Capture the cell that displays the provided text and extract its (X, Y) central coordinate. 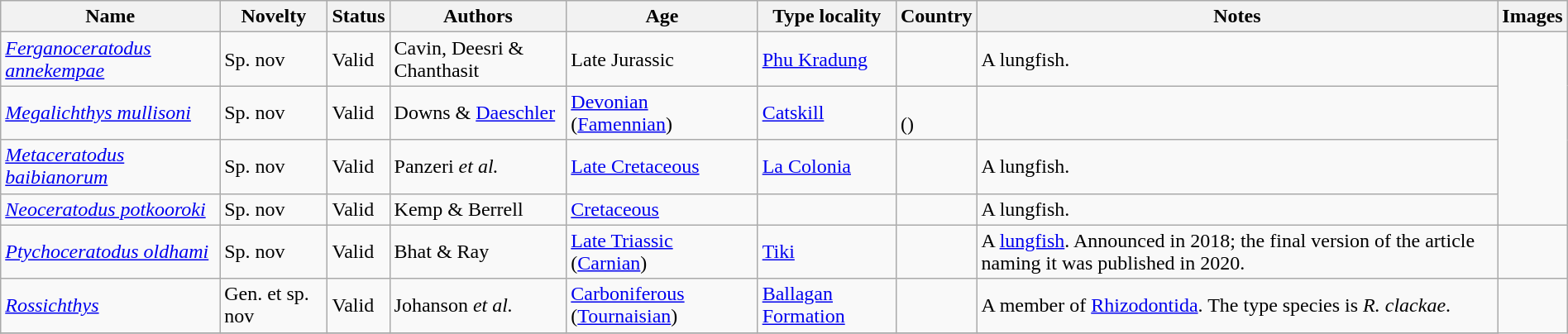
Ptychoceratodus oldhami (111, 251)
Catskill (827, 112)
Johanson et al. (478, 306)
Novelty (274, 17)
Late Triassic (Carnian) (662, 251)
Late Jurassic (662, 60)
Images (1532, 17)
Bhat & Ray (478, 251)
Status (359, 17)
Ferganoceratodus annekempae (111, 60)
Type locality (827, 17)
Authors (478, 17)
La Colonia (827, 167)
A lungfish. Announced in 2018; the final version of the article naming it was published in 2020. (1237, 251)
Metaceratodus baibianorum (111, 167)
Gen. et sp. nov (274, 306)
Phu Kradung (827, 60)
Tiki (827, 251)
Late Cretaceous (662, 167)
Megalichthys mullisoni (111, 112)
Carboniferous (Tournaisian) (662, 306)
Panzeri et al. (478, 167)
Neoceratodus potkooroki (111, 209)
() (936, 112)
Country (936, 17)
Ballagan Formation (827, 306)
A member of Rhizodontida. The type species is R. clackae. (1237, 306)
Rossichthys (111, 306)
Cavin, Deesri & Chanthasit (478, 60)
Age (662, 17)
Cretaceous (662, 209)
Name (111, 17)
Kemp & Berrell (478, 209)
Devonian (Famennian) (662, 112)
Downs & Daeschler (478, 112)
Notes (1237, 17)
